Pinpoint the cell where the given text exists, returning its [x, y] midpoint coordinate. 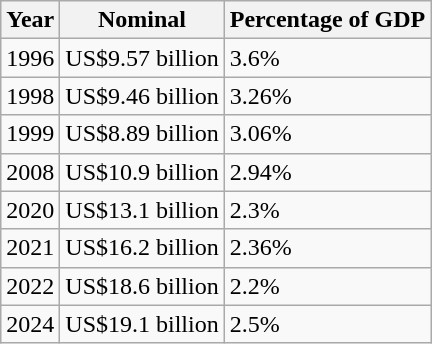
3.26% [328, 96]
US$9.46 billion [142, 96]
US$13.1 billion [142, 210]
Percentage of GDP [328, 20]
2024 [30, 324]
Nominal [142, 20]
3.06% [328, 134]
Year [30, 20]
2.2% [328, 286]
2.5% [328, 324]
2008 [30, 172]
2022 [30, 286]
2.36% [328, 248]
US$16.2 billion [142, 248]
US$9.57 billion [142, 58]
2020 [30, 210]
US$10.9 billion [142, 172]
US$8.89 billion [142, 134]
1998 [30, 96]
2.3% [328, 210]
US$19.1 billion [142, 324]
1996 [30, 58]
2.94% [328, 172]
US$18.6 billion [142, 286]
1999 [30, 134]
2021 [30, 248]
3.6% [328, 58]
